Detect which cell encompasses the target text, then output its (x, y) center coordinate. 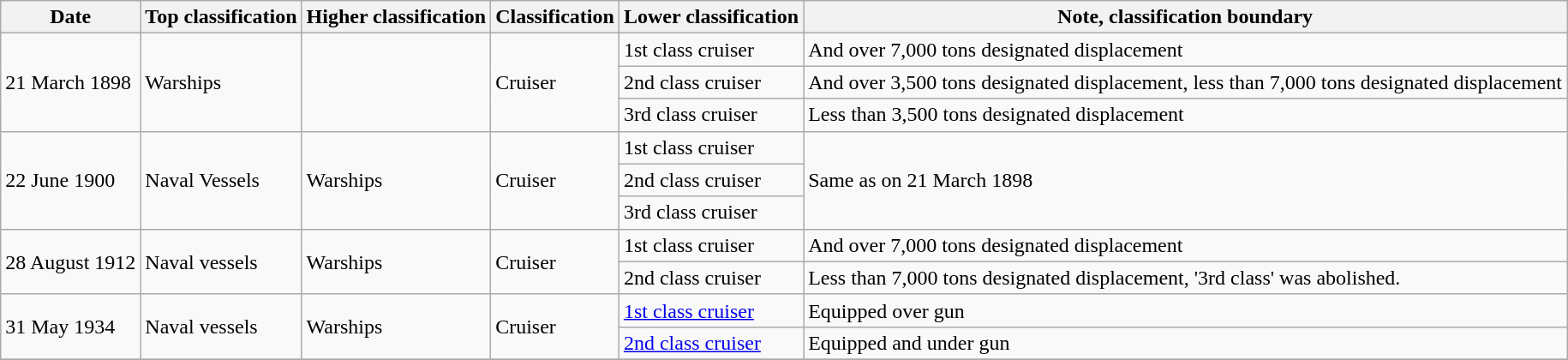
22 June 1900 (70, 180)
Lower classification (711, 17)
21 March 1898 (70, 82)
Equipped over gun (1186, 310)
Date (70, 17)
Top classification (221, 17)
And over 3,500 tons designated displacement, less than 7,000 tons designated displacement (1186, 82)
Note, classification boundary (1186, 17)
Higher classification (396, 17)
28 August 1912 (70, 261)
Less than 7,000 tons designated displacement, '3rd class' was abolished. (1186, 278)
Naval Vessels (221, 180)
Equipped and under gun (1186, 343)
Less than 3,500 tons designated displacement (1186, 115)
31 May 1934 (70, 327)
Classification (555, 17)
Same as on 21 March 1898 (1186, 180)
